Output the [X, Y] coordinate of the center of the cell containing the given text.  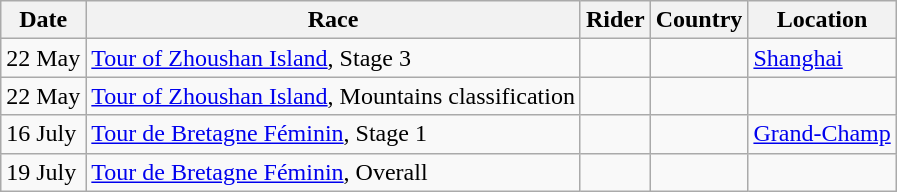
Tour of Zhoushan Island, Mountains classification [334, 96]
Country [699, 20]
Shanghai [822, 58]
19 July [44, 172]
Rider [615, 20]
Race [334, 20]
16 July [44, 134]
Date [44, 20]
Grand-Champ [822, 134]
Tour de Bretagne Féminin, Overall [334, 172]
Location [822, 20]
Tour of Zhoushan Island, Stage 3 [334, 58]
Tour de Bretagne Féminin, Stage 1 [334, 134]
